Provide the (X, Y) coordinate of the cell's center where the given text is located.  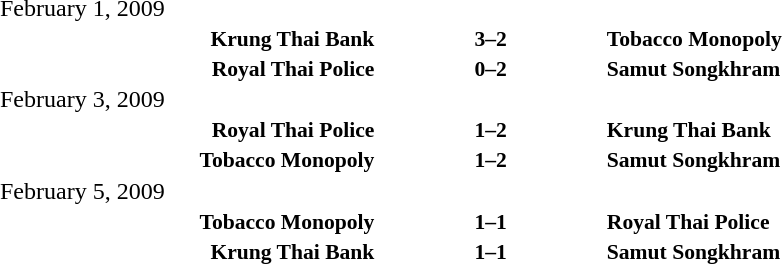
1–1 (490, 222)
0–2 (490, 68)
3–2 (490, 38)
